Return (X, Y) of the center of cell containing provided text 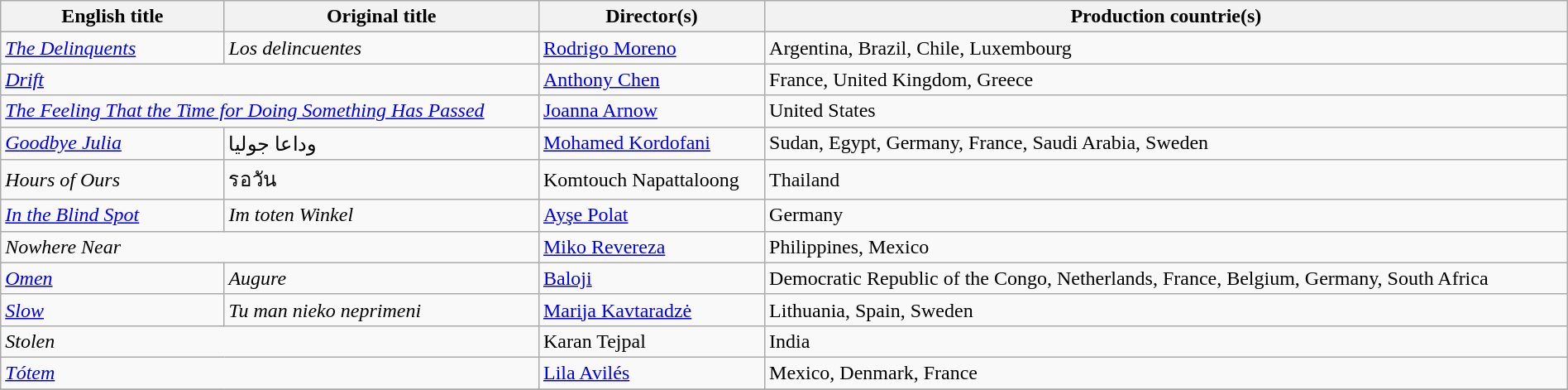
In the Blind Spot (112, 215)
Los delincuentes (382, 48)
Thailand (1166, 181)
Lila Avilés (652, 373)
Miko Revereza (652, 247)
Production countrie(s) (1166, 17)
Rodrigo Moreno (652, 48)
Ayşe Polat (652, 215)
Lithuania, Spain, Sweden (1166, 310)
Nowhere Near (270, 247)
The Delinquents (112, 48)
وداعا جوليا (382, 143)
Germany (1166, 215)
India (1166, 341)
Komtouch Napattaloong (652, 181)
Director(s) (652, 17)
Tótem (270, 373)
Slow (112, 310)
Goodbye Julia (112, 143)
Augure (382, 278)
Im toten Winkel (382, 215)
Marija Kavtaradzė (652, 310)
France, United Kingdom, Greece (1166, 79)
Democratic Republic of the Congo, Netherlands, France, Belgium, Germany, South Africa (1166, 278)
Philippines, Mexico (1166, 247)
Baloji (652, 278)
Drift (270, 79)
Stolen (270, 341)
Mohamed Kordofani (652, 143)
รอวัน (382, 181)
Argentina, Brazil, Chile, Luxembourg (1166, 48)
Sudan, Egypt, Germany, France, Saudi Arabia, Sweden (1166, 143)
The Feeling That the Time for Doing Something Has Passed (270, 111)
English title (112, 17)
Original title (382, 17)
Joanna Arnow (652, 111)
Mexico, Denmark, France (1166, 373)
Anthony Chen (652, 79)
Karan Tejpal (652, 341)
United States (1166, 111)
Tu man nieko neprimeni (382, 310)
Omen (112, 278)
Hours of Ours (112, 181)
